Identify which cell holds the provided text, then report its (x, y) central coordinate. 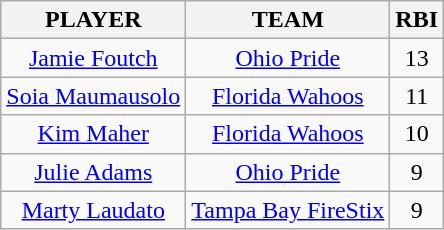
10 (417, 134)
11 (417, 96)
Marty Laudato (94, 210)
TEAM (288, 20)
Jamie Foutch (94, 58)
13 (417, 58)
Julie Adams (94, 172)
Soia Maumausolo (94, 96)
RBI (417, 20)
Kim Maher (94, 134)
Tampa Bay FireStix (288, 210)
PLAYER (94, 20)
